Detect which cell encompasses the target text, then output its [X, Y] center coordinate. 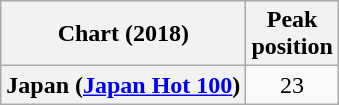
Peakposition [292, 34]
Chart (2018) [124, 34]
23 [292, 85]
Japan (Japan Hot 100) [124, 85]
